Search for the cell housing the specified text and yield its [X, Y] center coordinate. 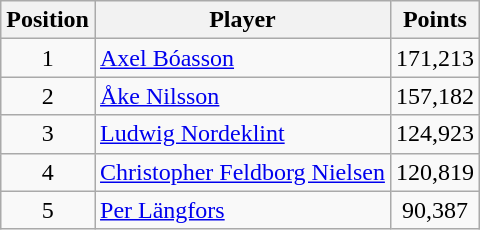
4 [48, 172]
Position [48, 20]
90,387 [434, 210]
120,819 [434, 172]
157,182 [434, 96]
1 [48, 58]
5 [48, 210]
124,923 [434, 134]
Player [242, 20]
Åke Nilsson [242, 96]
Axel Bóasson [242, 58]
Christopher Feldborg Nielsen [242, 172]
3 [48, 134]
2 [48, 96]
Ludwig Nordeklint [242, 134]
Points [434, 20]
171,213 [434, 58]
Per Längfors [242, 210]
